Identify which cell holds the provided text, then report its (X, Y) central coordinate. 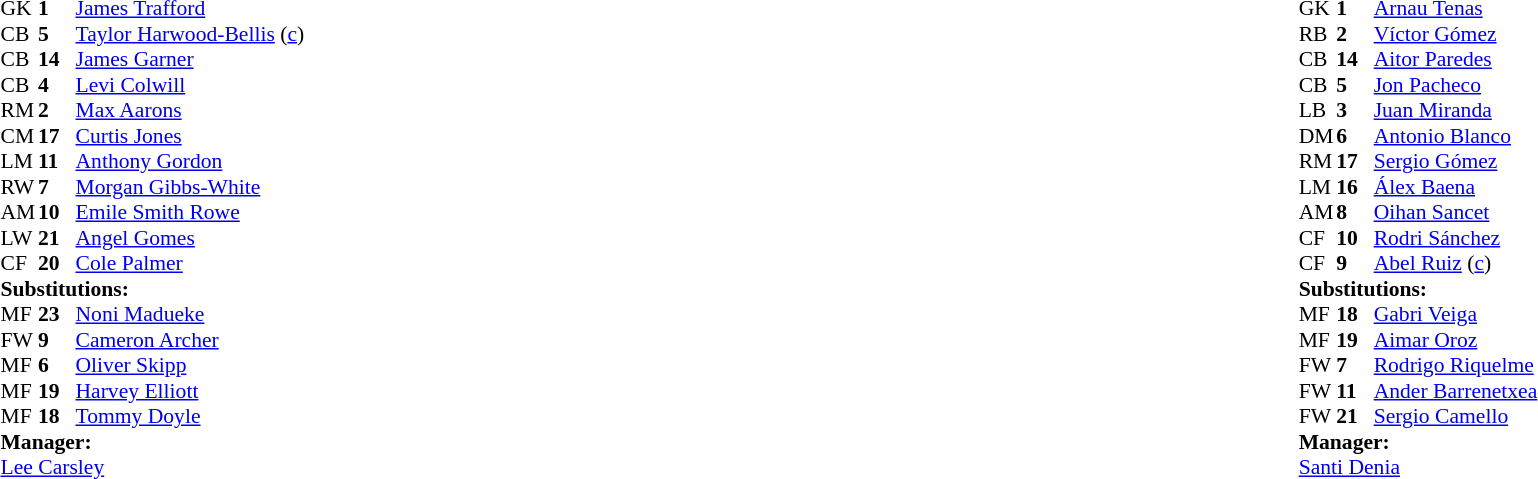
Oliver Skipp (190, 365)
Anthony Gordon (190, 161)
Taylor Harwood-Bellis (c) (190, 34)
Aitor Paredes (1456, 59)
16 (1355, 187)
Sergio Camello (1456, 417)
RW (19, 187)
Rodrigo Riquelme (1456, 365)
Rodri Sánchez (1456, 238)
Ander Barrenetxea (1456, 391)
RB (1318, 34)
Cameron Archer (190, 340)
LB (1318, 111)
Juan Miranda (1456, 111)
Oihan Sancet (1456, 213)
3 (1355, 111)
8 (1355, 213)
Gabri Veiga (1456, 315)
LW (19, 238)
Jon Pacheco (1456, 85)
Víctor Gómez (1456, 34)
Cole Palmer (190, 263)
Levi Colwill (190, 85)
DM (1318, 136)
Emile Smith Rowe (190, 213)
Max Aarons (190, 111)
23 (57, 315)
Angel Gomes (190, 238)
CM (19, 136)
Álex Baena (1456, 187)
Sergio Gómez (1456, 161)
Antonio Blanco (1456, 136)
20 (57, 263)
Abel Ruiz (c) (1456, 263)
4 (57, 85)
Tommy Doyle (190, 417)
Curtis Jones (190, 136)
Morgan Gibbs-White (190, 187)
James Garner (190, 59)
Noni Madueke (190, 315)
Harvey Elliott (190, 391)
Aimar Oroz (1456, 340)
